Output the (x, y) coordinate of the center of the cell containing the given text.  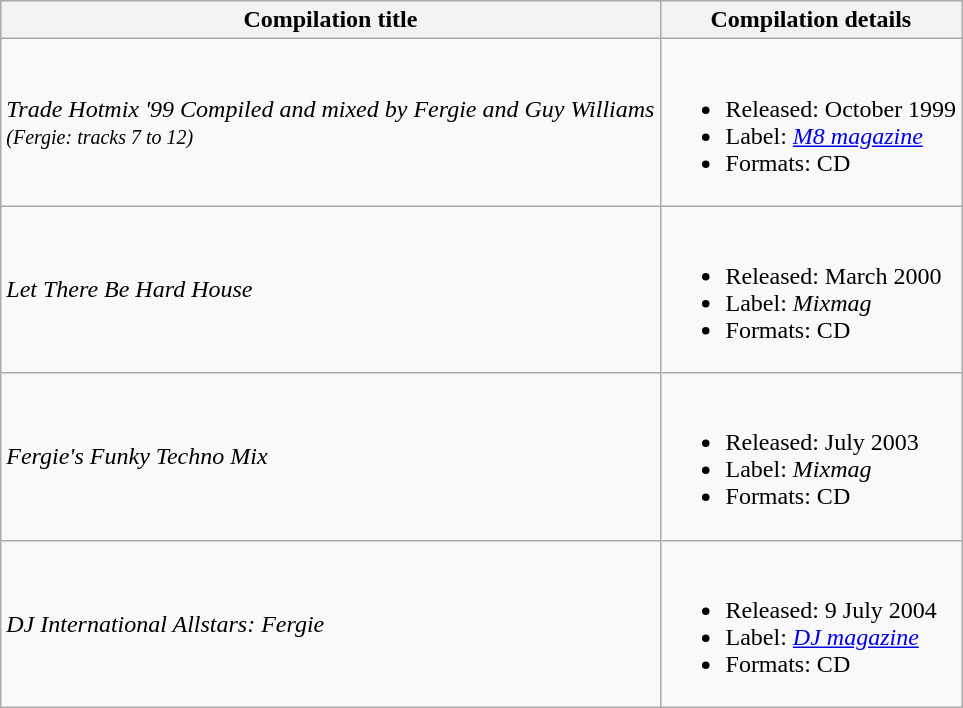
Trade Hotmix '99 Compiled and mixed by Fergie and Guy Williams(Fergie: tracks 7 to 12) (330, 122)
Compilation details (811, 20)
Released: March 2000Label: MixmagFormats: CD (811, 290)
Let There Be Hard House (330, 290)
Released: July 2003Label: MixmagFormats: CD (811, 456)
Fergie's Funky Techno Mix (330, 456)
Released: 9 July 2004Label: DJ magazineFormats: CD (811, 624)
Compilation title (330, 20)
Released: October 1999Label: M8 magazineFormats: CD (811, 122)
DJ International Allstars: Fergie (330, 624)
